Capture the cell that displays the provided text and extract its [x, y] central coordinate. 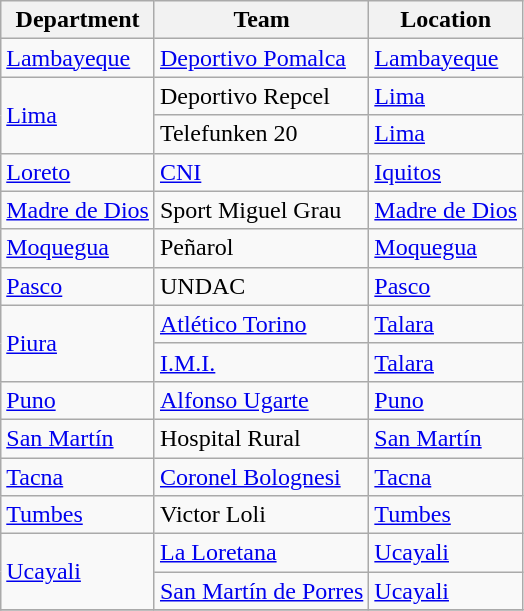
Deportivo Pomalca [261, 58]
La Loretana [261, 553]
Team [261, 20]
Iquitos [446, 172]
I.M.I. [261, 362]
Coronel Bolognesi [261, 477]
Peñarol [261, 248]
UNDAC [261, 286]
Loreto [78, 172]
Piura [78, 343]
Victor Loli [261, 515]
Hospital Rural [261, 438]
Location [446, 20]
Deportivo Repcel [261, 96]
Telefunken 20 [261, 134]
Sport Miguel Grau [261, 210]
Alfonso Ugarte [261, 400]
CNI [261, 172]
San Martín de Porres [261, 591]
Department [78, 20]
Atlético Torino [261, 324]
